Scan for the cell matching the given text and deliver its [x, y] coordinate at center. 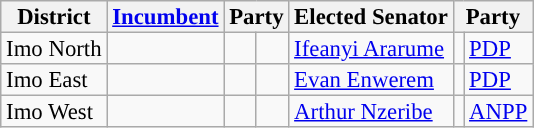
Imo West [54, 112]
Arthur Nzeribe [371, 112]
District [54, 17]
Evan Enwerem [371, 80]
Imo East [54, 80]
Ifeanyi Ararume [371, 49]
Elected Senator [371, 17]
ANPP [498, 112]
Incumbent [166, 17]
Imo North [54, 49]
